Return the [X, Y] coordinate for the center point of the cell that contains the specified text.  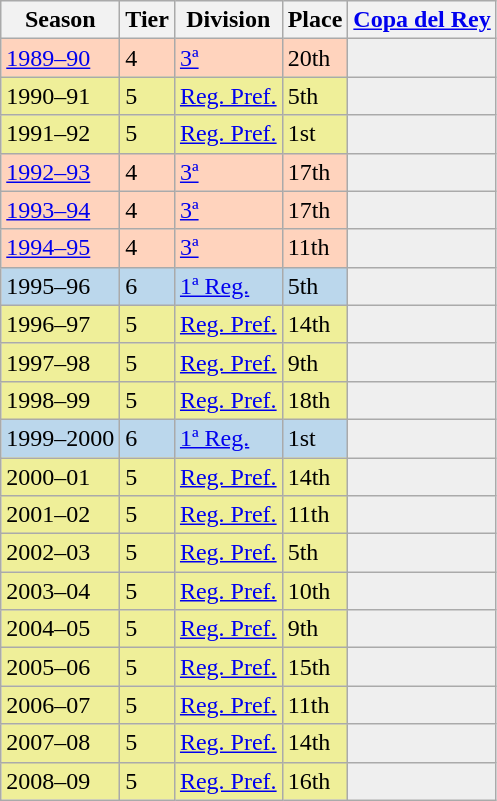
1997–98 [60, 362]
10th [315, 591]
Place [315, 20]
18th [315, 400]
1994–95 [60, 248]
1998–99 [60, 400]
20th [315, 58]
1993–94 [60, 210]
2001–02 [60, 515]
1999–2000 [60, 438]
2003–04 [60, 591]
2007–08 [60, 743]
Copa del Rey [422, 20]
2006–07 [60, 705]
1990–91 [60, 96]
1995–96 [60, 286]
Division [228, 20]
1991–92 [60, 134]
1989–90 [60, 58]
2004–05 [60, 629]
15th [315, 667]
1992–93 [60, 172]
2002–03 [60, 553]
16th [315, 781]
1996–97 [60, 324]
2000–01 [60, 477]
2008–09 [60, 781]
2005–06 [60, 667]
Season [60, 20]
Tier [148, 20]
